Return [X, Y] of the center of cell containing provided text 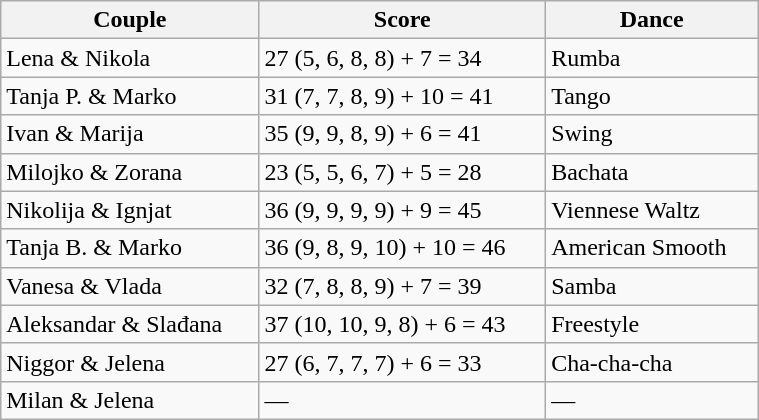
Tanja B. & Marko [130, 248]
Milojko & Zorana [130, 172]
Dance [652, 20]
Nikolija & Ignjat [130, 210]
Tango [652, 96]
32 (7, 8, 8, 9) + 7 = 39 [402, 286]
36 (9, 8, 9, 10) + 10 = 46 [402, 248]
23 (5, 5, 6, 7) + 5 = 28 [402, 172]
Vanesa & Vlada [130, 286]
Samba [652, 286]
Cha-cha-cha [652, 362]
Rumba [652, 58]
27 (6, 7, 7, 7) + 6 = 33 [402, 362]
Viennese Waltz [652, 210]
Score [402, 20]
Lena & Nikola [130, 58]
Tanja P. & Marko [130, 96]
35 (9, 9, 8, 9) + 6 = 41 [402, 134]
Aleksandar & Slađana [130, 324]
Niggor & Jelena [130, 362]
Swing [652, 134]
37 (10, 10, 9, 8) + 6 = 43 [402, 324]
36 (9, 9, 9, 9) + 9 = 45 [402, 210]
31 (7, 7, 8, 9) + 10 = 41 [402, 96]
Milan & Jelena [130, 400]
Couple [130, 20]
27 (5, 6, 8, 8) + 7 = 34 [402, 58]
Freestyle [652, 324]
Ivan & Marija [130, 134]
Bachata [652, 172]
American Smooth [652, 248]
